Extract the (x, y) coordinate from the center of the cell holding the provided text.  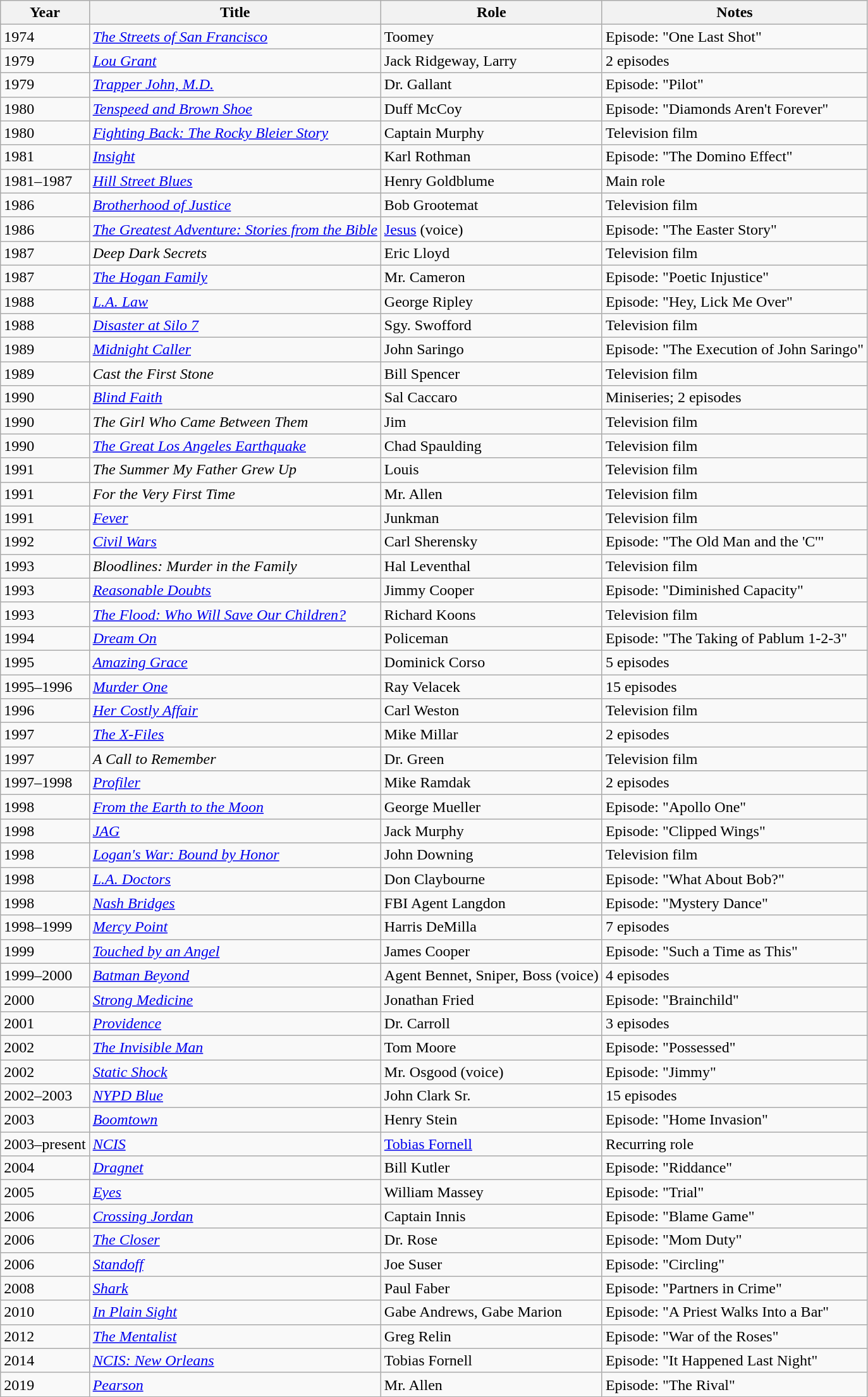
Mike Ramdak (491, 783)
Crossing Jordan (235, 1216)
Karl Rothman (491, 157)
Batman Beyond (235, 975)
Carl Weston (491, 711)
Dream On (235, 638)
Dragnet (235, 1168)
Harris DeMilla (491, 927)
Episode: "Such a Time as This" (735, 951)
Eyes (235, 1192)
Episode: "Partners in Crime" (735, 1288)
The Hogan Family (235, 277)
2005 (45, 1192)
For the Very First Time (235, 494)
2012 (45, 1336)
FBI Agent Langdon (491, 903)
1995–1996 (45, 686)
Don Claybourne (491, 879)
From the Earth to the Moon (235, 807)
Episode: "Clipped Wings" (735, 831)
Paul Faber (491, 1288)
Sal Caccaro (491, 398)
Fighting Back: The Rocky Bleier Story (235, 133)
Episode: "Diminished Capacity" (735, 590)
Episode: "War of the Roses" (735, 1336)
1992 (45, 542)
Murder One (235, 686)
7 episodes (735, 927)
Greg Relin (491, 1336)
Gabe Andrews, Gabe Marion (491, 1312)
The Flood: Who Will Save Our Children? (235, 614)
Strong Medicine (235, 999)
Eric Lloyd (491, 253)
Henry Goldblume (491, 181)
Year (45, 13)
5 episodes (735, 662)
Touched by an Angel (235, 951)
Episode: "Home Invasion" (735, 1120)
Episode: "Trial" (735, 1192)
Episode: "One Last Shot" (735, 37)
Bill Spencer (491, 374)
The Summer My Father Grew Up (235, 470)
Standoff (235, 1264)
Recurring role (735, 1144)
L.A. Law (235, 302)
1997–1998 (45, 783)
Midnight Caller (235, 350)
Providence (235, 1023)
Episode: "Circling" (735, 1264)
The X-Files (235, 735)
Static Shock (235, 1072)
Duff McCoy (491, 109)
Jim (491, 422)
Episode: "Riddance" (735, 1168)
Bloodlines: Murder in the Family (235, 566)
2008 (45, 1288)
Episode: "The Taking of Pablum 1-2-3" (735, 638)
Hill Street Blues (235, 181)
Episode: "Mom Duty" (735, 1240)
Blind Faith (235, 398)
Deep Dark Secrets (235, 253)
L.A. Doctors (235, 879)
2019 (45, 1384)
JAG (235, 831)
Dominick Corso (491, 662)
1981 (45, 157)
2001 (45, 1023)
Nash Bridges (235, 903)
1996 (45, 711)
George Ripley (491, 302)
The Greatest Adventure: Stories from the Bible (235, 229)
Episode: "Jimmy" (735, 1072)
Tenspeed and Brown Shoe (235, 109)
Boomtown (235, 1120)
1998–1999 (45, 927)
The Closer (235, 1240)
Episode: "Brainchild" (735, 999)
John Clark Sr. (491, 1096)
Episode: "The Old Man and the 'C'" (735, 542)
Jonathan Fried (491, 999)
Lou Grant (235, 61)
Civil Wars (235, 542)
2003 (45, 1120)
Episode: "It Happened Last Night" (735, 1360)
Mercy Point (235, 927)
2004 (45, 1168)
Cast the First Stone (235, 374)
Captain Innis (491, 1216)
2003–present (45, 1144)
The Girl Who Came Between Them (235, 422)
Hal Leventhal (491, 566)
Dr. Green (491, 759)
Mr. Osgood (voice) (491, 1072)
Episode: "Pilot" (735, 85)
Logan's War: Bound by Honor (235, 855)
Episode: "The Rival" (735, 1384)
Bob Grootemat (491, 205)
Louis (491, 470)
The Mentalist (235, 1336)
Episode: "Poetic Injustice" (735, 277)
Bill Kutler (491, 1168)
Richard Koons (491, 614)
Mr. Cameron (491, 277)
Episode: "Hey, Lick Me Over" (735, 302)
Title (235, 13)
George Mueller (491, 807)
NCIS: New Orleans (235, 1360)
2000 (45, 999)
Dr. Gallant (491, 85)
NYPD Blue (235, 1096)
Chad Spaulding (491, 446)
Tom Moore (491, 1047)
Sgy. Swofford (491, 326)
Episode: "The Easter Story" (735, 229)
Captain Murphy (491, 133)
Episode: "Possessed" (735, 1047)
Trapper John, M.D. (235, 85)
Joe Suser (491, 1264)
Episode: "What About Bob?" (735, 879)
Insight (235, 157)
Dr. Rose (491, 1240)
Pearson (235, 1384)
Jack Ridgeway, Larry (491, 61)
William Massey (491, 1192)
4 episodes (735, 975)
John Saringo (491, 350)
In Plain Sight (235, 1312)
Episode: "Blame Game" (735, 1216)
Episode: "A Priest Walks Into a Bar" (735, 1312)
Toomey (491, 37)
Jimmy Cooper (491, 590)
Fever (235, 518)
Her Costly Affair (235, 711)
James Cooper (491, 951)
Ray Velacek (491, 686)
Notes (735, 13)
Disaster at Silo 7 (235, 326)
The Streets of San Francisco (235, 37)
Profiler (235, 783)
Henry Stein (491, 1120)
Amazing Grace (235, 662)
2002–2003 (45, 1096)
Miniseries; 2 episodes (735, 398)
Reasonable Doubts (235, 590)
1995 (45, 662)
1974 (45, 37)
Policeman (491, 638)
1999 (45, 951)
Dr. Carroll (491, 1023)
Episode: "The Domino Effect" (735, 157)
Main role (735, 181)
Episode: "Diamonds Aren't Forever" (735, 109)
Mike Millar (491, 735)
Episode: "Apollo One" (735, 807)
Jesus (voice) (491, 229)
1999–2000 (45, 975)
Carl Sherensky (491, 542)
NCIS (235, 1144)
Junkman (491, 518)
1981–1987 (45, 181)
Brotherhood of Justice (235, 205)
Agent Bennet, Sniper, Boss (voice) (491, 975)
John Downing (491, 855)
Jack Murphy (491, 831)
Episode: "Mystery Dance" (735, 903)
2010 (45, 1312)
Shark (235, 1288)
The Invisible Man (235, 1047)
2014 (45, 1360)
3 episodes (735, 1023)
Role (491, 13)
The Great Los Angeles Earthquake (235, 446)
Episode: "The Execution of John Saringo" (735, 350)
1994 (45, 638)
A Call to Remember (235, 759)
